Scan for the cell matching the given text and deliver its (x, y) coordinate at center. 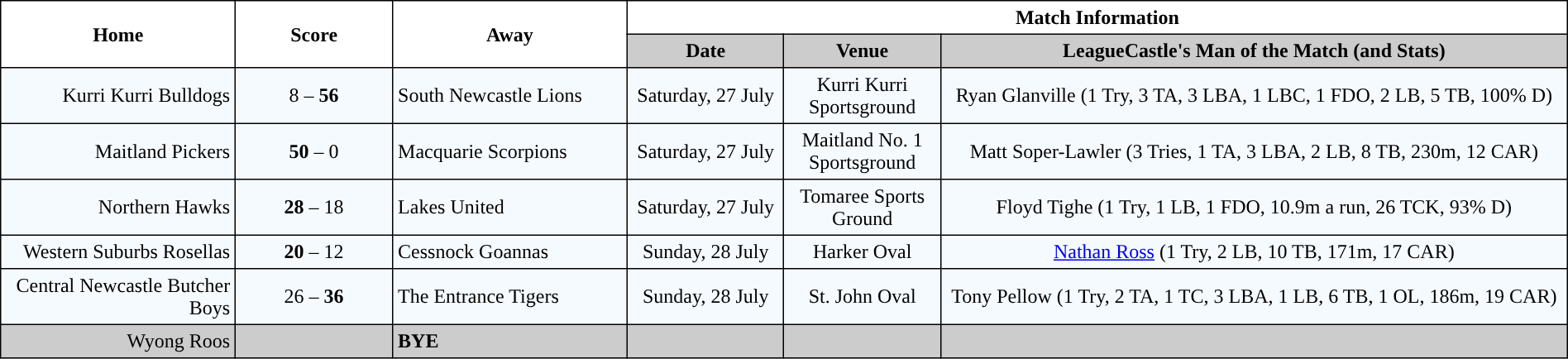
Macquarie Scorpions (509, 151)
Nathan Ross (1 Try, 2 LB, 10 TB, 171m, 17 CAR) (1254, 251)
Cessnock Goannas (509, 251)
26 – 36 (314, 297)
Kurri Kurri Sportsground (862, 96)
South Newcastle Lions (509, 96)
The Entrance Tigers (509, 297)
Matt Soper-Lawler (3 Tries, 1 TA, 3 LBA, 2 LB, 8 TB, 230m, 12 CAR) (1254, 151)
Away (509, 35)
Wyong Roos (118, 341)
Lakes United (509, 208)
Tomaree Sports Ground (862, 208)
Tony Pellow (1 Try, 2 TA, 1 TC, 3 LBA, 1 LB, 6 TB, 1 OL, 186m, 19 CAR) (1254, 297)
BYE (509, 341)
Home (118, 35)
Central Newcastle Butcher Boys (118, 297)
50 – 0 (314, 151)
Date (706, 50)
St. John Oval (862, 297)
Harker Oval (862, 251)
Maitland Pickers (118, 151)
28 – 18 (314, 208)
8 – 56 (314, 96)
Venue (862, 50)
Northern Hawks (118, 208)
Maitland No. 1 Sportsground (862, 151)
Score (314, 35)
Match Information (1098, 17)
Floyd Tighe (1 Try, 1 LB, 1 FDO, 10.9m a run, 26 TCK, 93% D) (1254, 208)
LeagueCastle's Man of the Match (and Stats) (1254, 50)
Ryan Glanville (1 Try, 3 TA, 3 LBA, 1 LBC, 1 FDO, 2 LB, 5 TB, 100% D) (1254, 96)
Western Suburbs Rosellas (118, 251)
Kurri Kurri Bulldogs (118, 96)
20 – 12 (314, 251)
